Return the [X, Y] coordinate for the center point of the cell that contains the specified text.  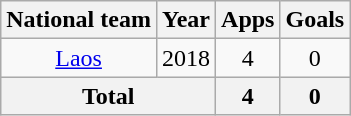
2018 [186, 58]
Total [108, 96]
Laos [79, 58]
Goals [315, 20]
Apps [248, 20]
Year [186, 20]
National team [79, 20]
